Locate the cell with the specified text and output its (x, y) center coordinate. 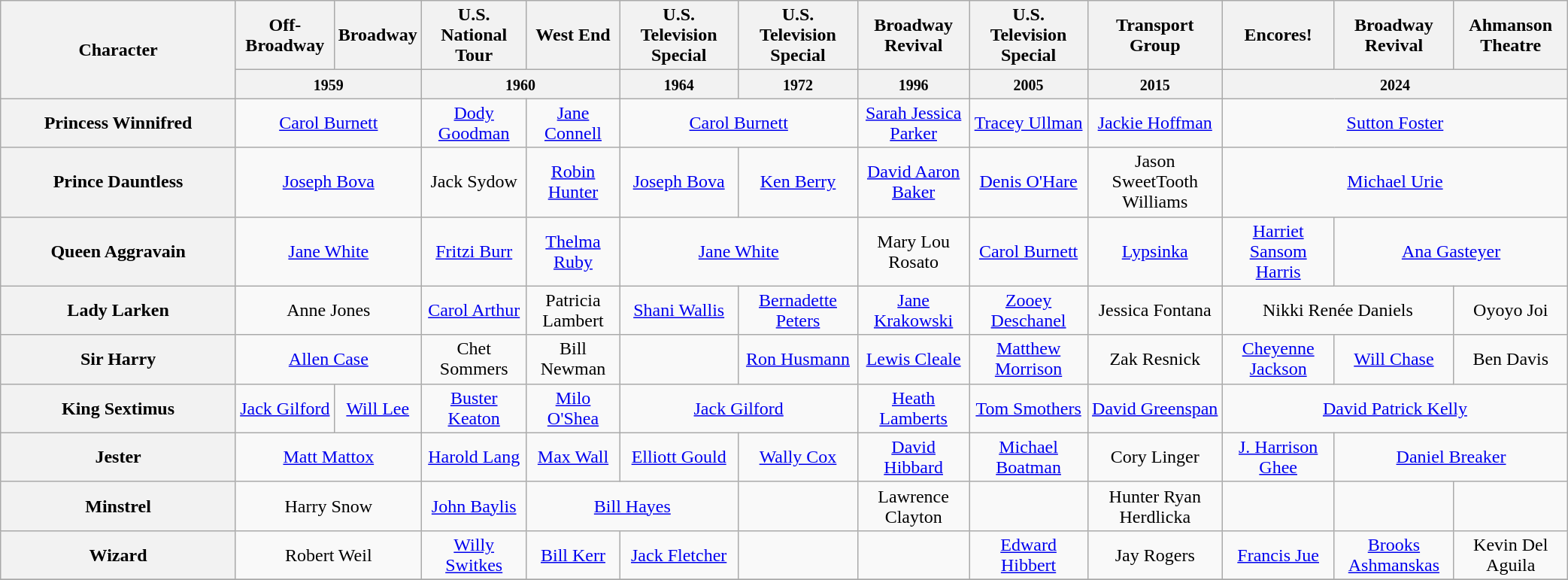
2024 (1395, 84)
Sutton Foster (1395, 123)
Bill Kerr (573, 555)
Jane Krakowski (914, 310)
Jack Fletcher (679, 555)
David Patrick Kelly (1395, 408)
Willy Switkes (474, 555)
Lawrence Clayton (914, 506)
Zak Resnick (1155, 360)
Michael Boatman (1029, 457)
Heath Lamberts (914, 408)
Jane Connell (573, 123)
Ben Davis (1511, 360)
Ron Husmann (797, 360)
Matthew Morrison (1029, 360)
Will Chase (1394, 360)
Brooks Ashmanskas (1394, 555)
Harold Lang (474, 457)
Cory Linger (1155, 457)
Cheyenne Jackson (1278, 360)
Patricia Lambert (573, 310)
U.S. National Tour (474, 35)
Minstrel (119, 506)
1959 (328, 84)
Off-Broadway (284, 35)
David Hibbard (914, 457)
Will Lee (378, 408)
Thelma Ruby (573, 251)
Max Wall (573, 457)
2015 (1155, 84)
Queen Aggravain (119, 251)
Ahmanson Theatre (1511, 35)
Harriet Sansom Harris (1278, 251)
Ken Berry (797, 182)
Character (119, 50)
Fritzi Burr (474, 251)
Robin Hunter (573, 182)
Lewis Cleale (914, 360)
1964 (679, 84)
Sarah Jessica Parker (914, 123)
Bernadette Peters (797, 310)
Jessica Fontana (1155, 310)
Tracey Ullman (1029, 123)
King Sextimus (119, 408)
Tom Smothers (1029, 408)
Allen Case (328, 360)
Mary Lou Rosato (914, 251)
Harry Snow (328, 506)
Jackie Hoffman (1155, 123)
Buster Keaton (474, 408)
Ana Gasteyer (1451, 251)
Jay Rogers (1155, 555)
Princess Winnifred (119, 123)
Kevin Del Aguila (1511, 555)
Denis O'Hare (1029, 182)
Sir Harry (119, 360)
Transport Group (1155, 35)
Jester (119, 457)
Robert Weil (328, 555)
Prince Dauntless (119, 182)
1972 (797, 84)
Shani Wallis (679, 310)
Daniel Breaker (1451, 457)
Carol Arthur (474, 310)
Elliott Gould (679, 457)
Jack Sydow (474, 182)
Bill Hayes (632, 506)
Michael Urie (1395, 182)
Francis Jue (1278, 555)
Bill Newman (573, 360)
Anne Jones (328, 310)
1960 (520, 84)
Lady Larken (119, 310)
Hunter Ryan Herdlicka (1155, 506)
Lypsinka (1155, 251)
David Aaron Baker (914, 182)
J. Harrison Ghee (1278, 457)
Dody Goodman (474, 123)
Jason SweetTooth Williams (1155, 182)
Nikki Renée Daniels (1338, 310)
Broadway (378, 35)
2005 (1029, 84)
Edward Hibbert (1029, 555)
Milo O'Shea (573, 408)
Wally Cox (797, 457)
Zooey Deschanel (1029, 310)
John Baylis (474, 506)
Chet Sommers (474, 360)
Wizard (119, 555)
Matt Mattox (328, 457)
David Greenspan (1155, 408)
West End (573, 35)
Oyoyo Joi (1511, 310)
Encores! (1278, 35)
1996 (914, 84)
